Determine the [x, y] coordinate at the center of the cell enclosing the given text.  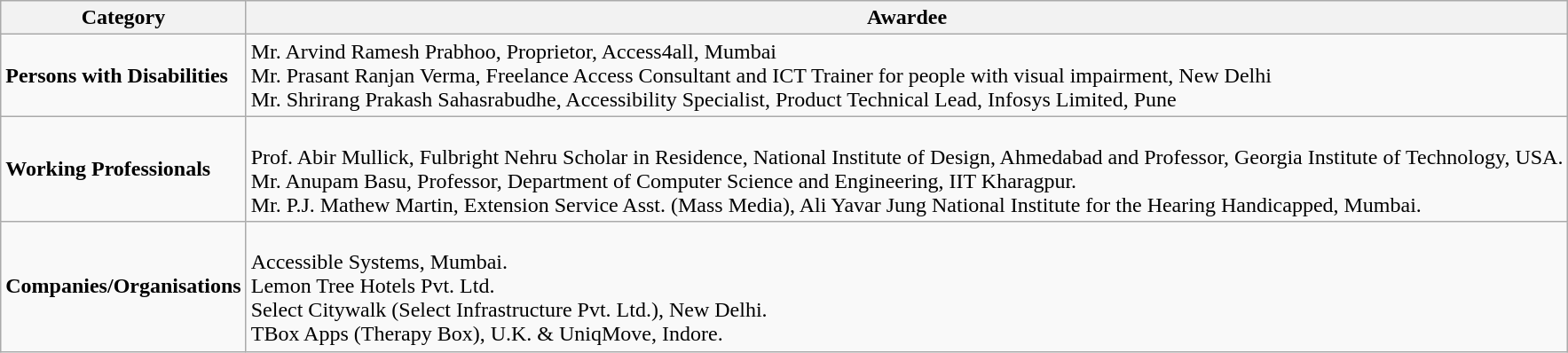
Category [123, 18]
Awardee [907, 18]
Companies/Organisations [123, 286]
Persons with Disabilities [123, 75]
Working Professionals [123, 169]
